From the cell containing the given text, extract its center point as [x, y] coordinate. 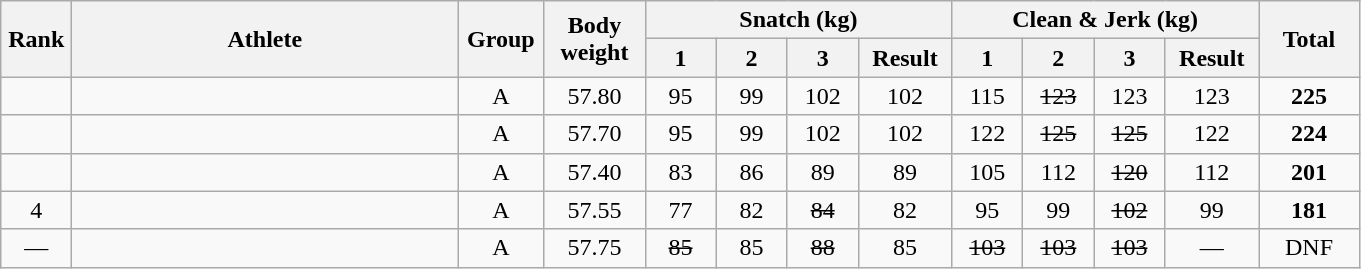
Body weight [594, 39]
DNF [1308, 248]
83 [680, 172]
181 [1308, 210]
77 [680, 210]
115 [988, 96]
84 [822, 210]
57.75 [594, 248]
201 [1308, 172]
57.40 [594, 172]
Athlete [265, 39]
Rank [36, 39]
105 [988, 172]
224 [1308, 134]
88 [822, 248]
57.80 [594, 96]
Total [1308, 39]
Clean & Jerk (kg) [1106, 20]
225 [1308, 96]
57.70 [594, 134]
4 [36, 210]
Snatch (kg) [798, 20]
120 [1130, 172]
57.55 [594, 210]
Group [501, 39]
86 [752, 172]
